Detect which cell encompasses the target text, then output its [x, y] center coordinate. 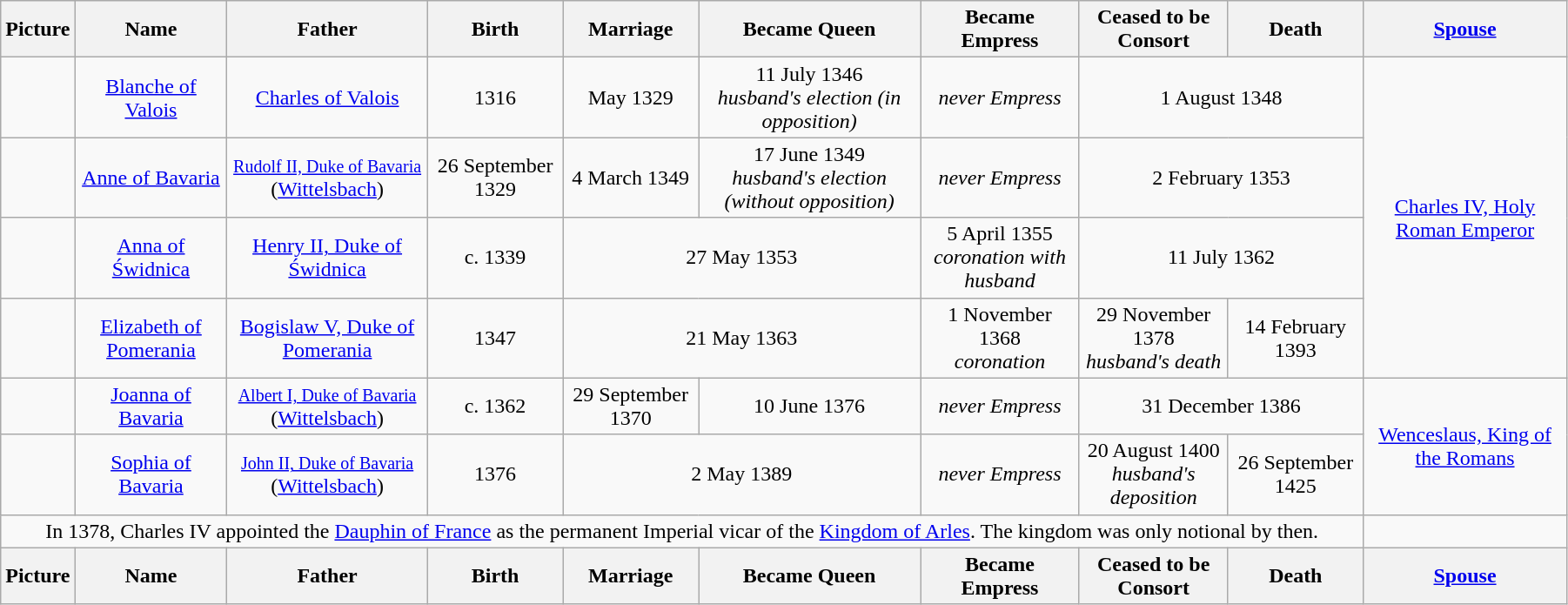
1316 [495, 97]
Wenceslaus, King of the Romans [1465, 446]
Bogislaw V, Duke of Pomerania [327, 338]
2 February 1353 [1221, 178]
Charles of Valois [327, 97]
1 August 1348 [1221, 97]
Henry II, Duke of Świdnica [327, 258]
1 November 1368coronation [1001, 338]
1376 [495, 474]
Blanche of Valois [151, 97]
c. 1362 [495, 406]
1347 [495, 338]
29 November 1378 husband's death [1154, 338]
26 September 1329 [495, 178]
Albert I, Duke of Bavaria(Wittelsbach) [327, 406]
17 June 1349husband's election (without opposition) [809, 178]
27 May 1353 [741, 258]
11 July 1362 [1221, 258]
Rudolf II, Duke of Bavaria(Wittelsbach) [327, 178]
In 1378, Charles IV appointed the Dauphin of France as the permanent Imperial vicar of the Kingdom of Arles. The kingdom was only notional by then. [682, 531]
26 September 1425 [1296, 474]
14 February 1393 [1296, 338]
Joanna of Bavaria [151, 406]
10 June 1376 [809, 406]
Anne of Bavaria [151, 178]
Elizabeth of Pomerania [151, 338]
c. 1339 [495, 258]
11 July 1346husband's election (in opposition) [809, 97]
Anna of Świdnica [151, 258]
2 May 1389 [741, 474]
Sophia of Bavaria [151, 474]
Charles IV, Holy Roman Emperor [1465, 218]
May 1329 [631, 97]
21 May 1363 [741, 338]
5 April 1355coronation with husband [1001, 258]
John II, Duke of Bavaria(Wittelsbach) [327, 474]
20 August 1400husband's deposition [1154, 474]
31 December 1386 [1221, 406]
4 March 1349 [631, 178]
29 September 1370 [631, 406]
